Capture the cell that displays the provided text and extract its [x, y] central coordinate. 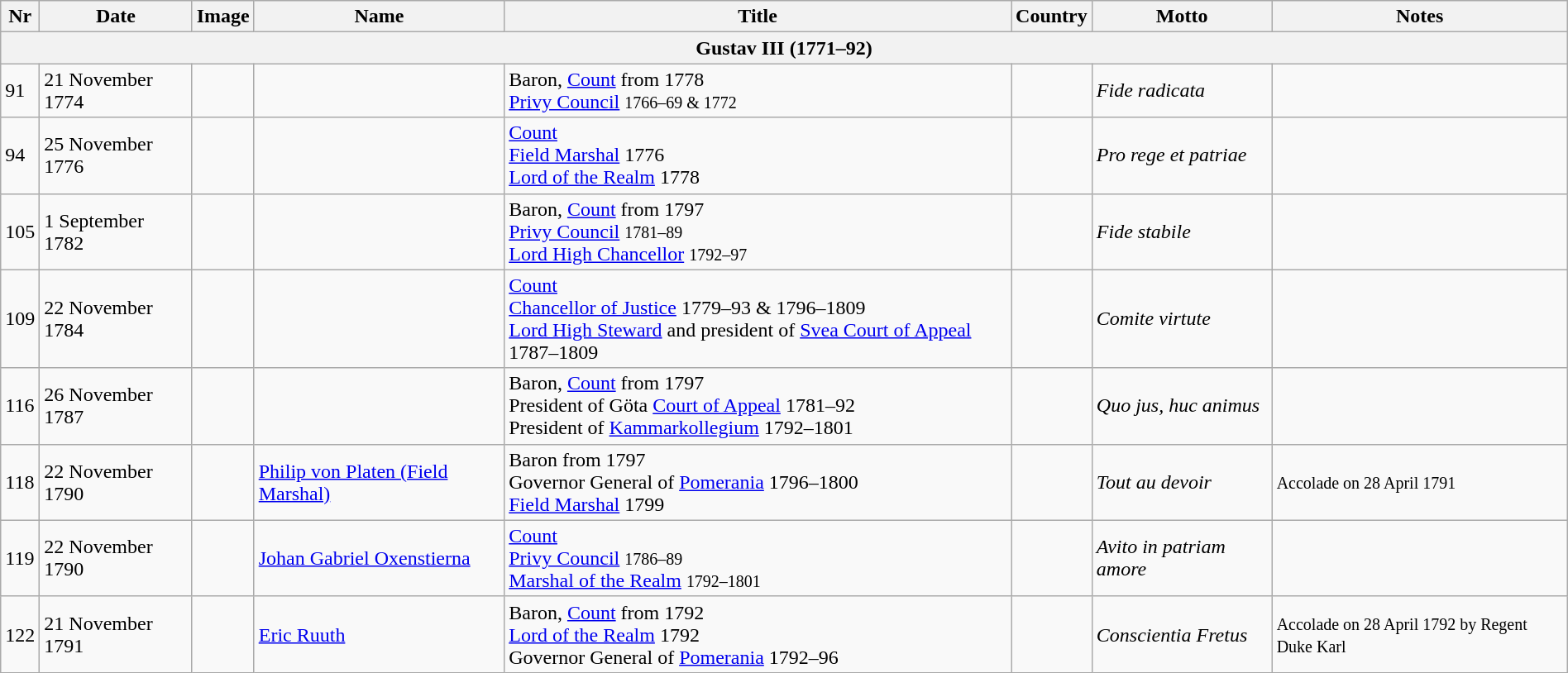
105 [20, 231]
Notes [1419, 17]
116 [20, 406]
Baron from 1797Governor General of Pomerania 1796–1800Field Marshal 1799 [758, 482]
CountField Marshal 1776Lord of the Realm 1778 [758, 155]
Baron, Count from 1792Lord of the Realm 1792Governor General of Pomerania 1792–96 [758, 634]
Baron, Count from 1778Privy Council 1766–69 & 1772 [758, 91]
122 [20, 634]
CountPrivy Council 1786–89Marshal of the Realm 1792–1801 [758, 558]
Philip von Platen (Field Marshal) [379, 482]
119 [20, 558]
Johan Gabriel Oxenstierna [379, 558]
1 September 1782 [116, 231]
Country [1052, 17]
Baron, Count from 1797Privy Council 1781–89Lord High Chancellor 1792–97 [758, 231]
Quo jus, huc animus [1182, 406]
Tout au devoir [1182, 482]
Comite virtute [1182, 319]
109 [20, 319]
Name [379, 17]
Conscientia Fretus [1182, 634]
Baron, Count from 1797President of Göta Court of Appeal 1781–92President of Kammarkollegium 1792–1801 [758, 406]
22 November 1784 [116, 319]
CountChancellor of Justice 1779–93 & 1796–1809Lord High Steward and president of Svea Court of Appeal 1787–1809 [758, 319]
Fide radicata [1182, 91]
21 November 1774 [116, 91]
Avito in patriam amore [1182, 558]
26 November 1787 [116, 406]
25 November 1776 [116, 155]
Date [116, 17]
Accolade on 28 April 1791 [1419, 482]
Gustav III (1771–92) [784, 48]
21 November 1791 [116, 634]
94 [20, 155]
Eric Ruuth [379, 634]
Image [223, 17]
Nr [20, 17]
118 [20, 482]
Accolade on 28 April 1792 by Regent Duke Karl [1419, 634]
91 [20, 91]
Motto [1182, 17]
Fide stabile [1182, 231]
Pro rege et patriae [1182, 155]
Title [758, 17]
